Scan for the cell matching the given text and deliver its (x, y) coordinate at center. 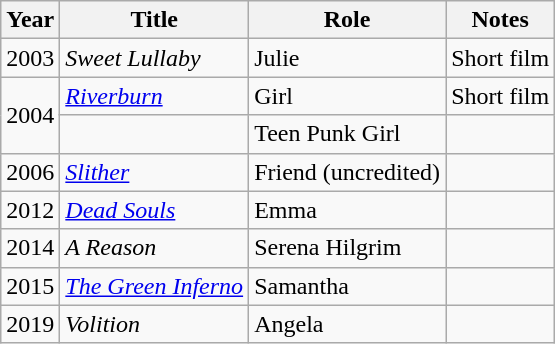
Sweet Lullaby (154, 58)
Samantha (348, 286)
The Green Inferno (154, 286)
Friend (uncredited) (348, 172)
2014 (30, 248)
Dead Souls (154, 210)
Title (154, 20)
2012 (30, 210)
Riverburn (154, 96)
Role (348, 20)
2003 (30, 58)
2015 (30, 286)
Year (30, 20)
Volition (154, 324)
2019 (30, 324)
Angela (348, 324)
Slither (154, 172)
Notes (500, 20)
Serena Hilgrim (348, 248)
Julie (348, 58)
A Reason (154, 248)
2004 (30, 115)
Emma (348, 210)
Teen Punk Girl (348, 134)
2006 (30, 172)
Girl (348, 96)
